For the text-containing cell, return its midpoint in (X, Y) coordinate format. 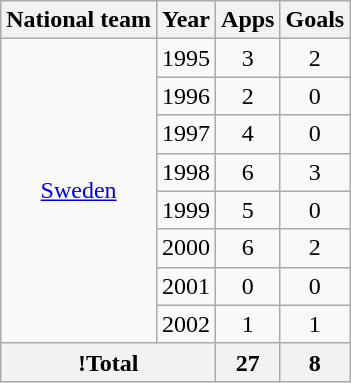
Sweden (79, 191)
5 (248, 210)
2002 (186, 324)
27 (248, 362)
1997 (186, 134)
1999 (186, 210)
2000 (186, 248)
4 (248, 134)
1995 (186, 58)
Year (186, 20)
1996 (186, 96)
1998 (186, 172)
!Total (108, 362)
2001 (186, 286)
8 (315, 362)
Apps (248, 20)
National team (79, 20)
Goals (315, 20)
